Identify which cell holds the provided text, then report its [X, Y] central coordinate. 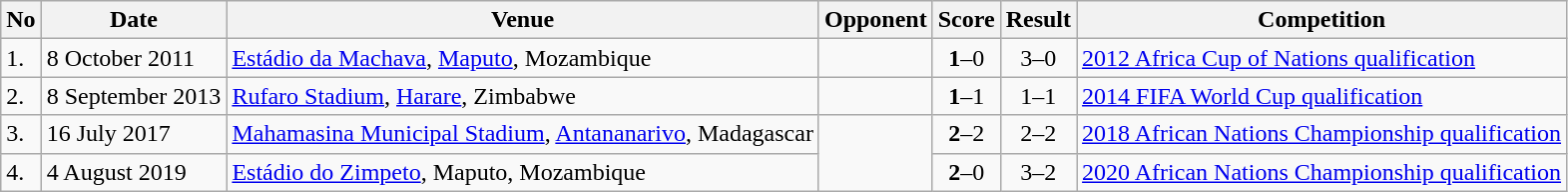
Mahamasina Municipal Stadium, Antananarivo, Madagascar [523, 134]
Date [134, 20]
2018 African Nations Championship qualification [1321, 134]
2014 FIFA World Cup qualification [1321, 96]
Estádio da Machava, Maputo, Mozambique [523, 58]
4 August 2019 [134, 172]
4. [21, 172]
Opponent [875, 20]
2–0 [966, 172]
3–2 [1038, 172]
8 September 2013 [134, 96]
2. [21, 96]
No [21, 20]
3. [21, 134]
1. [21, 58]
1–0 [966, 58]
Rufaro Stadium, Harare, Zimbabwe [523, 96]
2012 Africa Cup of Nations qualification [1321, 58]
Estádio do Zimpeto, Maputo, Mozambique [523, 172]
Result [1038, 20]
Score [966, 20]
Venue [523, 20]
Competition [1321, 20]
16 July 2017 [134, 134]
8 October 2011 [134, 58]
3–0 [1038, 58]
2020 African Nations Championship qualification [1321, 172]
